Extract the (x, y) coordinate from the center of the cell holding the provided text.  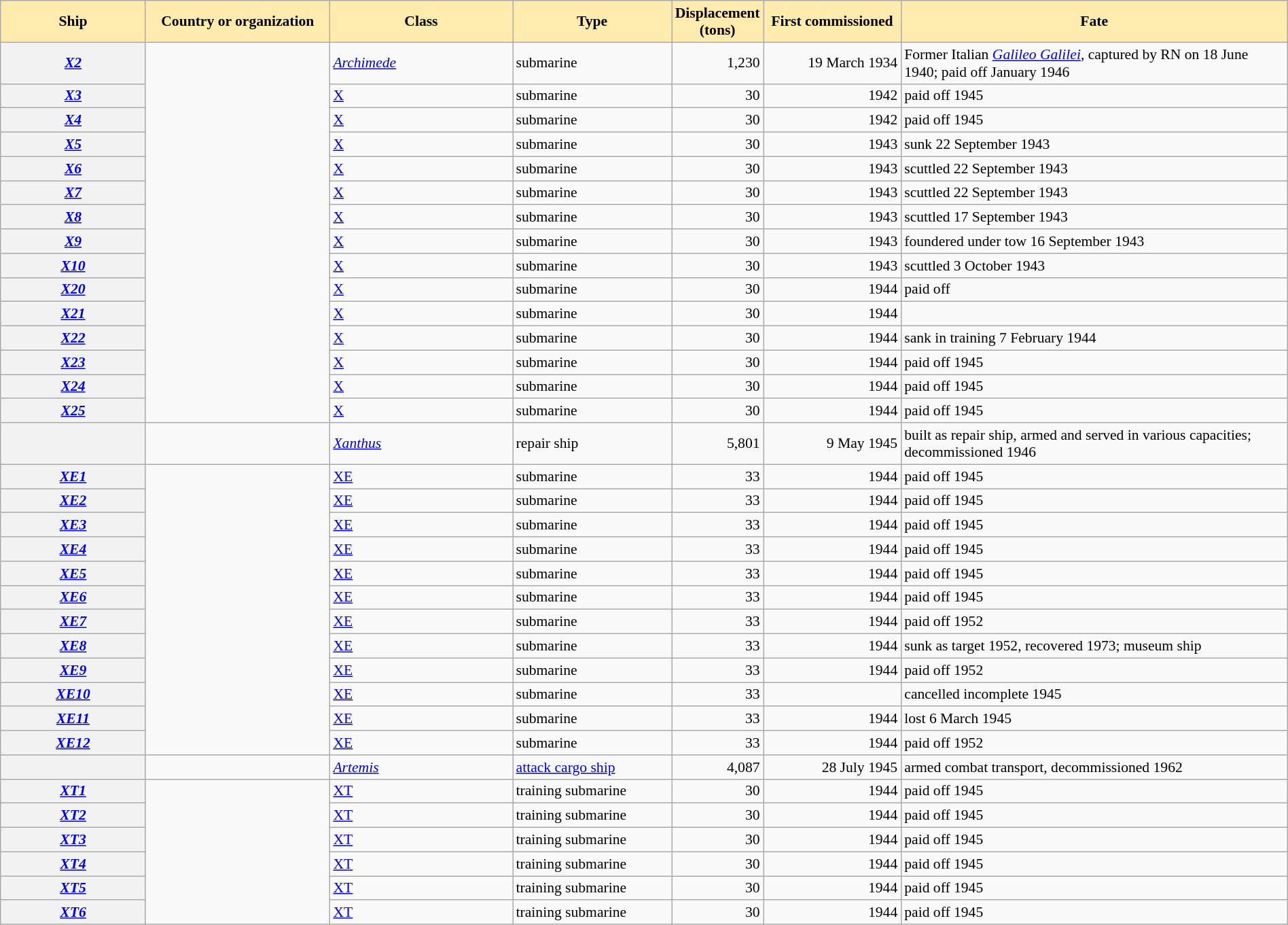
X9 (73, 241)
armed combat transport, decommissioned 1962 (1094, 767)
Class (421, 22)
XE3 (73, 525)
XT2 (73, 816)
28 July 1945 (833, 767)
Fate (1094, 22)
Artemis (421, 767)
scuttled 3 October 1943 (1094, 266)
9 May 1945 (833, 443)
X10 (73, 266)
XE4 (73, 549)
X20 (73, 290)
Xanthus (421, 443)
sunk 22 September 1943 (1094, 145)
attack cargo ship (592, 767)
XE7 (73, 622)
X21 (73, 314)
4,087 (717, 767)
XE12 (73, 743)
X4 (73, 120)
Ship (73, 22)
X7 (73, 193)
X2 (73, 63)
sunk as target 1952, recovered 1973; museum ship (1094, 646)
XT6 (73, 913)
paid off (1094, 290)
X6 (73, 169)
X25 (73, 411)
X5 (73, 145)
1,230 (717, 63)
XT1 (73, 791)
foundered under tow 16 September 1943 (1094, 241)
X22 (73, 338)
cancelled incomplete 1945 (1094, 695)
XT3 (73, 840)
X3 (73, 96)
X8 (73, 217)
scuttled 17 September 1943 (1094, 217)
XT5 (73, 888)
repair ship (592, 443)
Displacement (tons) (717, 22)
XE10 (73, 695)
built as repair ship, armed and served in various capacities; decommissioned 1946 (1094, 443)
Former Italian Galileo Galilei, captured by RN on 18 June 1940; paid off January 1946 (1094, 63)
lost 6 March 1945 (1094, 719)
Country or organization (238, 22)
XT4 (73, 864)
X24 (73, 387)
19 March 1934 (833, 63)
sank in training 7 February 1944 (1094, 338)
XE2 (73, 501)
XE5 (73, 574)
5,801 (717, 443)
XE1 (73, 476)
XE6 (73, 597)
First commissioned (833, 22)
Archimede (421, 63)
XE8 (73, 646)
XE9 (73, 670)
XE11 (73, 719)
X23 (73, 362)
Type (592, 22)
